Search for the cell housing the specified text and yield its [X, Y] center coordinate. 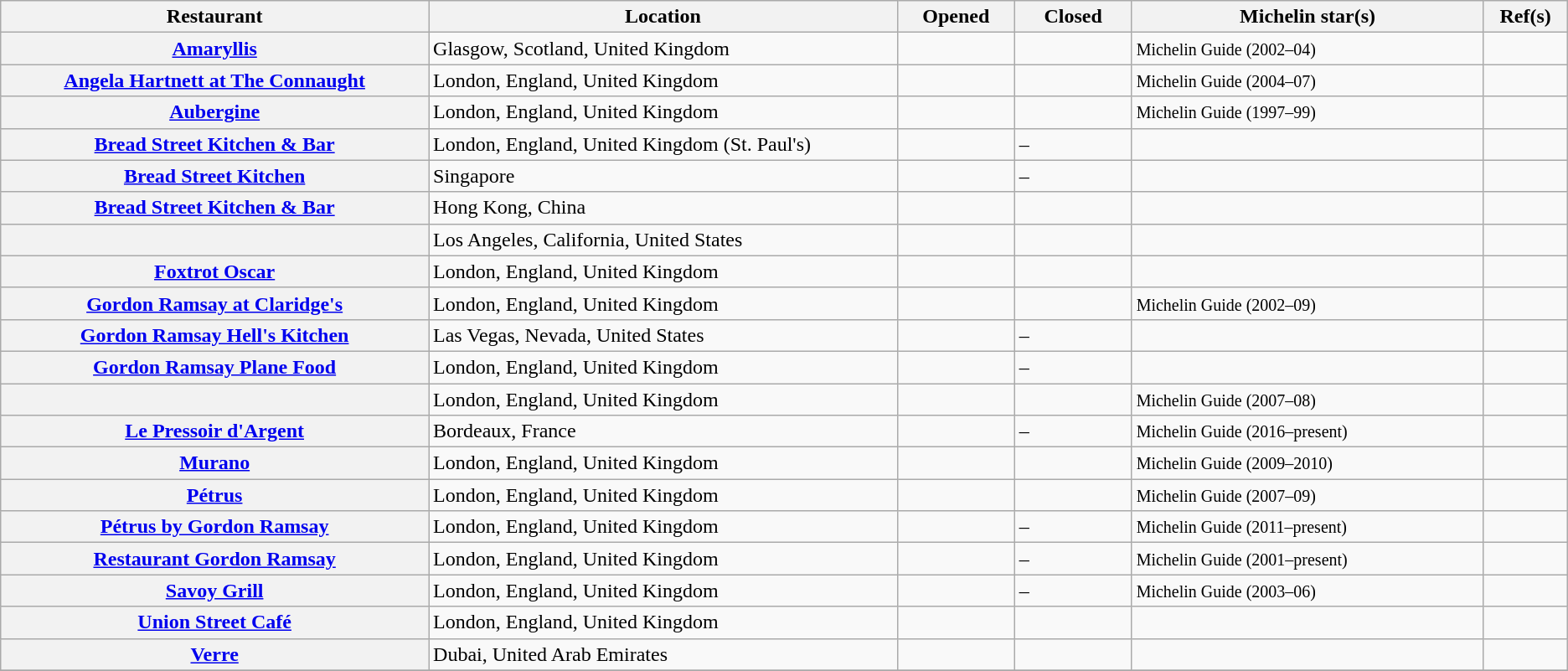
Glasgow, Scotland, United Kingdom [663, 49]
Los Angeles, California, United States [663, 240]
Pétrus [214, 495]
Michelin Guide (2004–07) [1308, 80]
Ref(s) [1525, 17]
Michelin Guide (2001–present) [1308, 559]
Savoy Grill [214, 591]
Bordeaux, France [663, 431]
Las Vegas, Nevada, United States [663, 335]
Amaryllis [214, 49]
Union Street Café [214, 622]
Le Pressoir d'Argent [214, 431]
Singapore [663, 176]
Bread Street Kitchen [214, 176]
Michelin Guide (2007–08) [1308, 400]
Hong Kong, China [663, 208]
Michelin Guide (2003–06) [1308, 591]
Closed [1073, 17]
Michelin Guide (2002–04) [1308, 49]
Dubai, United Arab Emirates [663, 654]
Michelin Guide (2016–present) [1308, 431]
Location [663, 17]
Murano [214, 463]
Opened [956, 17]
Gordon Ramsay Hell's Kitchen [214, 335]
Gordon Ramsay Plane Food [214, 367]
Restaurant Gordon Ramsay [214, 559]
Foxtrot Oscar [214, 271]
Restaurant [214, 17]
Aubergine [214, 112]
Gordon Ramsay at Claridge's [214, 303]
Michelin Guide (2009–2010) [1308, 463]
Angela Hartnett at The Connaught [214, 80]
Michelin Guide (2011–present) [1308, 527]
Michelin star(s) [1308, 17]
Michelin Guide (2007–09) [1308, 495]
London, England, United Kingdom (St. Paul's) [663, 144]
Pétrus by Gordon Ramsay [214, 527]
Verre [214, 654]
Michelin Guide (2002–09) [1308, 303]
Michelin Guide (1997–99) [1308, 112]
